Extract the (x, y) coordinate from the center of the cell holding the provided text.  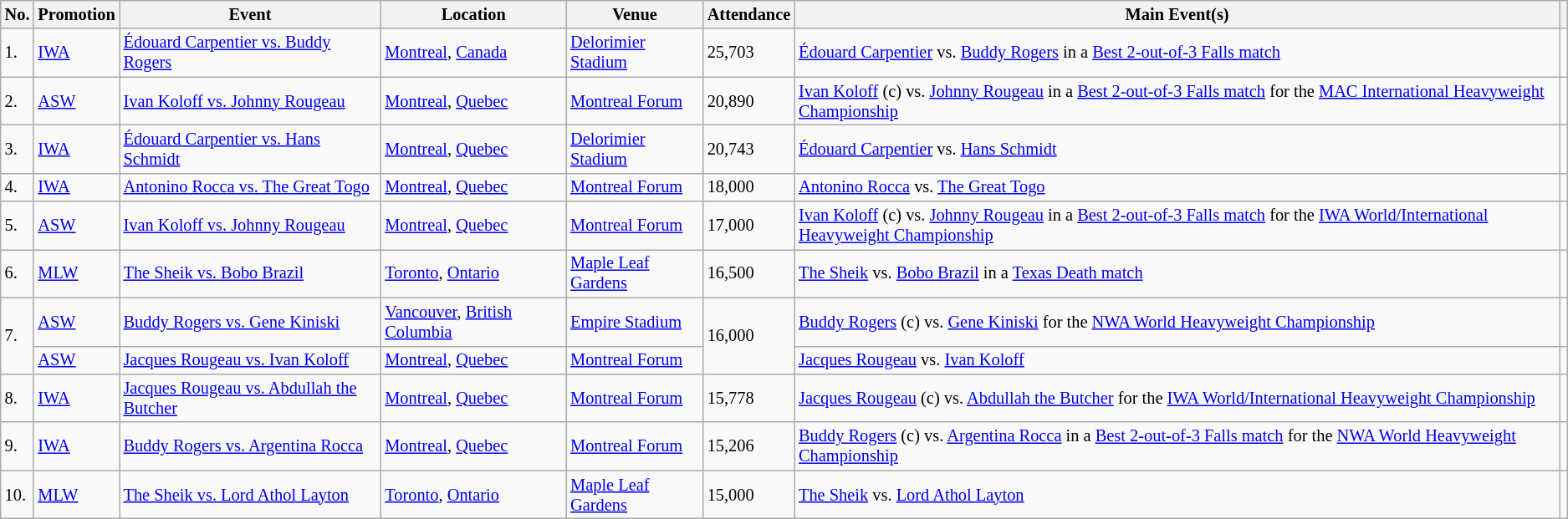
17,000 (749, 226)
Venue (635, 14)
2. (18, 101)
3. (18, 149)
10. (18, 495)
5. (18, 226)
20,890 (749, 101)
7. (18, 336)
15,778 (749, 398)
Ivan Koloff (c) vs. Johnny Rougeau in a Best 2-out-of-3 Falls match for the MAC International Heavyweight Championship (1177, 101)
Édouard Carpentier vs. Buddy Rogers in a Best 2-out-of-3 Falls match (1177, 53)
6. (18, 273)
Main Event(s) (1177, 14)
The Sheik vs. Bobo Brazil in a Texas Death match (1177, 273)
The Sheik vs. Bobo Brazil (251, 273)
Location (473, 14)
Empire Stadium (635, 322)
Montreal, Canada (473, 53)
Vancouver, British Columbia (473, 322)
9. (18, 446)
1. (18, 53)
Édouard Carpentier vs. Buddy Rogers (251, 53)
Buddy Rogers (c) vs. Argentina Rocca in a Best 2-out-of-3 Falls match for the NWA World Heavyweight Championship (1177, 446)
Ivan Koloff (c) vs. Johnny Rougeau in a Best 2-out-of-3 Falls match for the IWA World/International Heavyweight Championship (1177, 226)
15,000 (749, 495)
16,000 (749, 336)
Buddy Rogers (c) vs. Gene Kiniski for the NWA World Heavyweight Championship (1177, 322)
Buddy Rogers vs. Gene Kiniski (251, 322)
25,703 (749, 53)
Event (251, 14)
No. (18, 14)
Attendance (749, 14)
Promotion (76, 14)
Buddy Rogers vs. Argentina Rocca (251, 446)
Jacques Rougeau vs. Abdullah the Butcher (251, 398)
8. (18, 398)
16,500 (749, 273)
18,000 (749, 187)
15,206 (749, 446)
20,743 (749, 149)
4. (18, 187)
Jacques Rougeau (c) vs. Abdullah the Butcher for the IWA World/International Heavyweight Championship (1177, 398)
